Capture the cell that displays the provided text and extract its [x, y] central coordinate. 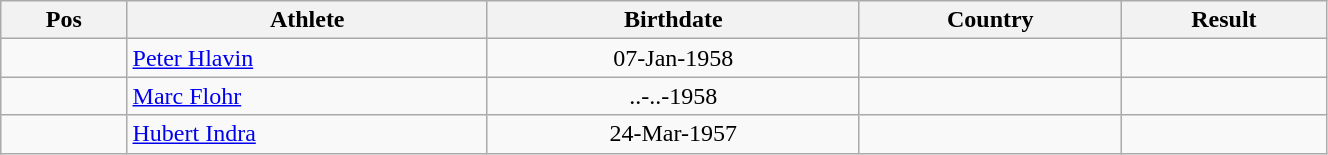
Athlete [307, 20]
Peter Hlavin [307, 58]
Marc Flohr [307, 96]
24-Mar-1957 [673, 134]
07-Jan-1958 [673, 58]
Result [1224, 20]
Country [990, 20]
Birthdate [673, 20]
Hubert Indra [307, 134]
Pos [64, 20]
..-..-1958 [673, 96]
